Extract the [X, Y] coordinate from the center of the cell holding the provided text.  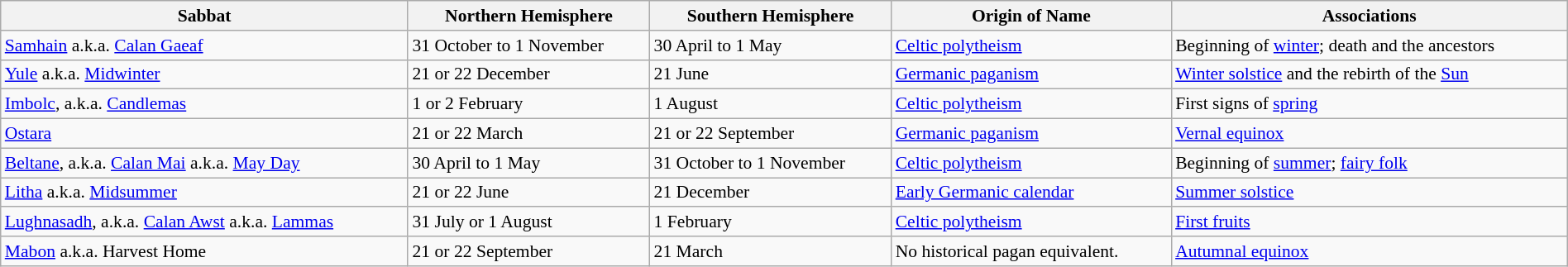
31 July or 1 August [528, 222]
Samhain a.k.a. Calan Gaeaf [205, 45]
21 or 22 June [528, 193]
First signs of spring [1370, 104]
Litha a.k.a. Midsummer [205, 193]
Northern Hemisphere [528, 16]
Associations [1370, 16]
Beginning of summer; fairy folk [1370, 163]
Origin of Name [1031, 16]
21 or 22 December [528, 74]
Summer solstice [1370, 193]
1 February [771, 222]
Sabbat [205, 16]
Beltane, a.k.a. Calan Mai a.k.a. May Day [205, 163]
First fruits [1370, 222]
Autumnal equinox [1370, 251]
Beginning of winter; death and the ancestors [1370, 45]
No historical pagan equivalent. [1031, 251]
Southern Hemisphere [771, 16]
21 or 22 March [528, 134]
Vernal equinox [1370, 134]
Lughnasadh, a.k.a. Calan Awst a.k.a. Lammas [205, 222]
21 June [771, 74]
Early Germanic calendar [1031, 193]
21 December [771, 193]
Mabon a.k.a. Harvest Home [205, 251]
Ostara [205, 134]
21 March [771, 251]
Imbolc, a.k.a. Candlemas [205, 104]
Winter solstice and the rebirth of the Sun [1370, 74]
Yule a.k.a. Midwinter [205, 74]
1 or 2 February [528, 104]
1 August [771, 104]
